Extract the (x, y) coordinate from the center of the cell holding the provided text.  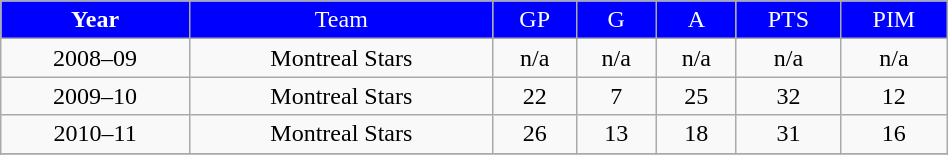
2009–10 (96, 96)
25 (696, 96)
A (696, 20)
PTS (788, 20)
Team (341, 20)
7 (616, 96)
Year (96, 20)
G (616, 20)
13 (616, 134)
2008–09 (96, 58)
32 (788, 96)
16 (894, 134)
26 (534, 134)
2010–11 (96, 134)
18 (696, 134)
PIM (894, 20)
31 (788, 134)
GP (534, 20)
12 (894, 96)
22 (534, 96)
